Identify which cell holds the provided text, then report its (x, y) central coordinate. 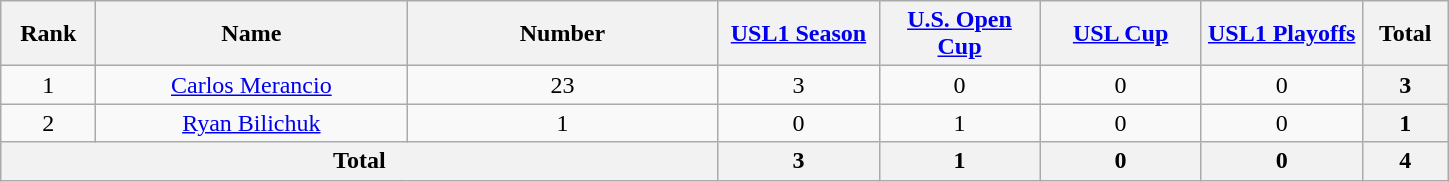
4 (1405, 161)
23 (562, 85)
Ryan Bilichuk (252, 123)
2 (48, 123)
USL1 Playoffs (1282, 34)
U.S. Open Cup (960, 34)
Number (562, 34)
Rank (48, 34)
Name (252, 34)
Carlos Merancio (252, 85)
USL Cup (1120, 34)
USL1 Season (798, 34)
